Extract the [X, Y] coordinate from the center of the cell holding the provided text.  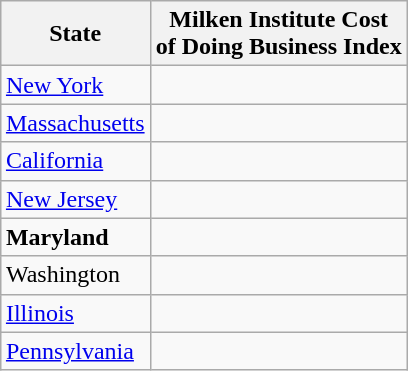
New Jersey [75, 199]
Milken Institute Cost of Doing Business Index [278, 34]
Massachusetts [75, 123]
Maryland [75, 237]
Pennsylvania [75, 351]
California [75, 161]
Illinois [75, 313]
Washington [75, 275]
State [75, 34]
New York [75, 85]
